Pinpoint the cell where the given text exists, returning its [X, Y] midpoint coordinate. 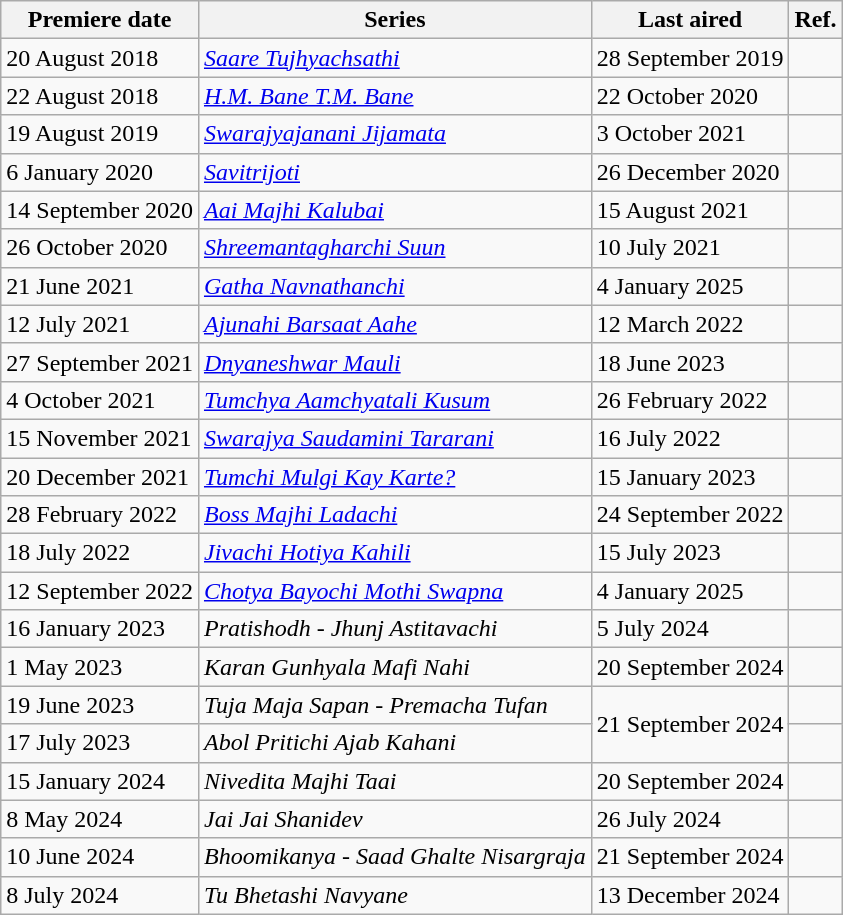
16 January 2023 [100, 629]
22 August 2018 [100, 96]
Aai Majhi Kalubai [394, 210]
28 September 2019 [690, 58]
Series [394, 20]
Jai Jai Shanidev [394, 819]
Tuja Maja Sapan - Premacha Tufan [394, 705]
14 September 2020 [100, 210]
18 July 2022 [100, 553]
Tumchya Aamchyatali Kusum [394, 400]
26 February 2022 [690, 400]
20 August 2018 [100, 58]
16 July 2022 [690, 438]
19 June 2023 [100, 705]
Karan Gunhyala Mafi Nahi [394, 667]
Jivachi Hotiya Kahili [394, 553]
15 July 2023 [690, 553]
12 September 2022 [100, 591]
Boss Majhi Ladachi [394, 515]
26 October 2020 [100, 248]
8 July 2024 [100, 895]
H.M. Bane T.M. Bane [394, 96]
12 July 2021 [100, 324]
5 July 2024 [690, 629]
20 December 2021 [100, 477]
Saare Tujhyachsathi [394, 58]
28 February 2022 [100, 515]
1 May 2023 [100, 667]
Pratishodh - Jhunj Astitavachi [394, 629]
22 October 2020 [690, 96]
13 December 2024 [690, 895]
Swarajyajanani Jijamata [394, 134]
15 November 2021 [100, 438]
Premiere date [100, 20]
27 September 2021 [100, 362]
15 August 2021 [690, 210]
15 January 2023 [690, 477]
8 May 2024 [100, 819]
18 June 2023 [690, 362]
Gatha Navnathanchi [394, 286]
Dnyaneshwar Mauli [394, 362]
Swarajya Saudamini Tararani [394, 438]
Tumchi Mulgi Kay Karte? [394, 477]
Savitrijoti [394, 172]
Abol Pritichi Ajab Kahani [394, 743]
15 January 2024 [100, 781]
Chotya Bayochi Mothi Swapna [394, 591]
Bhoomikanya - Saad Ghalte Nisargraja [394, 857]
26 July 2024 [690, 819]
24 September 2022 [690, 515]
4 October 2021 [100, 400]
12 March 2022 [690, 324]
Ajunahi Barsaat Aahe [394, 324]
19 August 2019 [100, 134]
Last aired [690, 20]
17 July 2023 [100, 743]
21 June 2021 [100, 286]
3 October 2021 [690, 134]
10 June 2024 [100, 857]
10 July 2021 [690, 248]
Shreemantagharchi Suun [394, 248]
Nivedita Majhi Taai [394, 781]
6 January 2020 [100, 172]
Ref. [816, 20]
Tu Bhetashi Navyane [394, 895]
26 December 2020 [690, 172]
